Extract the [x, y] coordinate from the center of the cell holding the provided text.  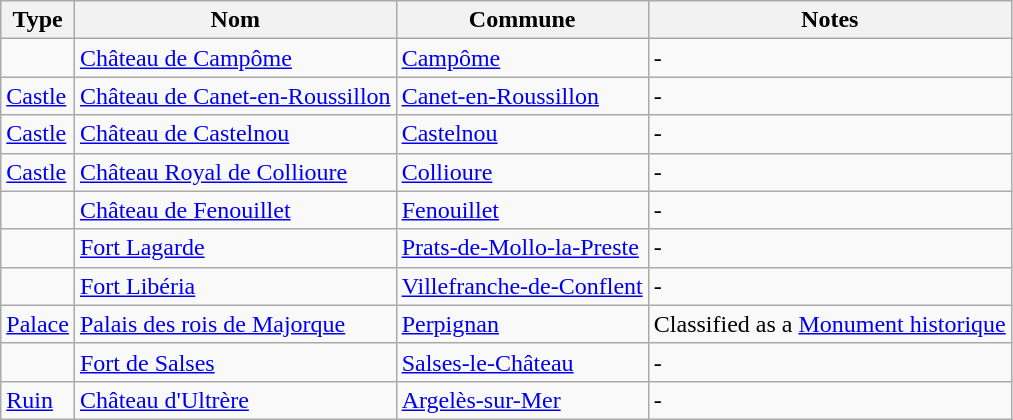
Château de Campôme [235, 58]
Château de Fenouillet [235, 210]
Château Royal de Collioure [235, 172]
Salses-le-Château [522, 362]
Type [38, 20]
Fort de Salses [235, 362]
Château de Castelnou [235, 134]
Canet-en-Roussillon [522, 96]
Castelnou [522, 134]
Classified as a Monument historique [830, 324]
Palais des rois de Majorque [235, 324]
Fort Libéria [235, 286]
Argelès-sur-Mer [522, 400]
Notes [830, 20]
Fort Lagarde [235, 248]
Château de Canet-en-Roussillon [235, 96]
Ruin [38, 400]
Collioure [522, 172]
Campôme [522, 58]
Prats-de-Mollo-la-Preste [522, 248]
Palace [38, 324]
Nom [235, 20]
Château d'Ultrère [235, 400]
Commune [522, 20]
Fenouillet [522, 210]
Perpignan [522, 324]
Villefranche-de-Conflent [522, 286]
